Detect which cell encompasses the target text, then output its (X, Y) center coordinate. 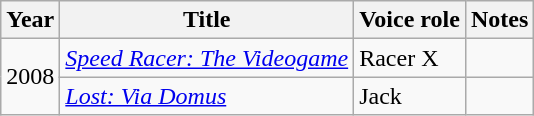
Speed Racer: The Videogame (207, 58)
2008 (30, 77)
Title (207, 20)
Lost: Via Domus (207, 96)
Year (30, 20)
Voice role (410, 20)
Notes (499, 20)
Racer X (410, 58)
Jack (410, 96)
